Locate the cell with the specified text and output its (X, Y) center coordinate. 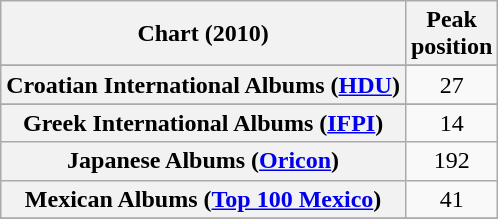
Peakposition (451, 34)
Croatian International Albums (HDU) (204, 85)
41 (451, 199)
Japanese Albums (Oricon) (204, 161)
192 (451, 161)
Greek International Albums (IFPI) (204, 123)
Mexican Albums (Top 100 Mexico) (204, 199)
14 (451, 123)
Chart (2010) (204, 34)
27 (451, 85)
